Identify which cell holds the provided text, then report its (x, y) central coordinate. 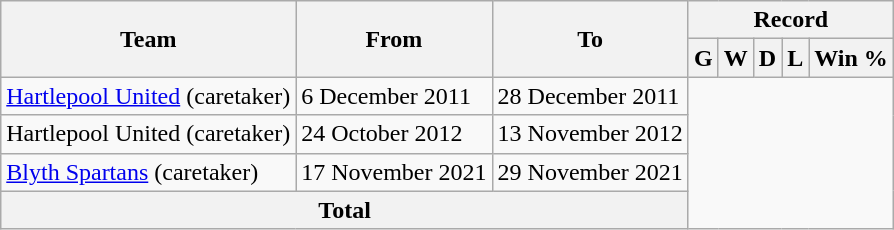
6 December 2011 (394, 96)
W (736, 58)
From (394, 39)
13 November 2012 (590, 134)
Win % (852, 58)
G (703, 58)
Blyth Spartans (caretaker) (148, 172)
Team (148, 39)
To (590, 39)
24 October 2012 (394, 134)
D (767, 58)
Record (790, 20)
29 November 2021 (590, 172)
Total (345, 210)
28 December 2011 (590, 96)
L (796, 58)
17 November 2021 (394, 172)
